For the text-containing cell, return its midpoint in [X, Y] coordinate format. 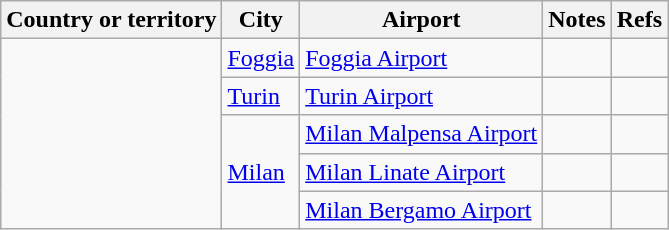
City [261, 20]
Turin [261, 96]
Refs [639, 20]
Milan [261, 172]
Milan Malpensa Airport [422, 134]
Country or territory [112, 20]
Turin Airport [422, 96]
Airport [422, 20]
Foggia Airport [422, 58]
Notes [577, 20]
Foggia [261, 58]
Milan Linate Airport [422, 172]
Milan Bergamo Airport [422, 210]
